Capture the cell that displays the provided text and extract its (X, Y) central coordinate. 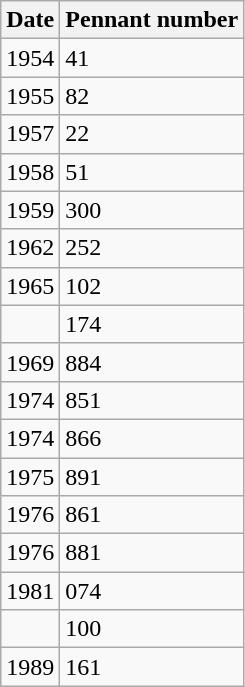
100 (152, 629)
1955 (30, 96)
1959 (30, 210)
1965 (30, 286)
891 (152, 477)
884 (152, 362)
82 (152, 96)
1969 (30, 362)
1975 (30, 477)
866 (152, 438)
851 (152, 400)
881 (152, 553)
861 (152, 515)
1962 (30, 248)
51 (152, 172)
41 (152, 58)
1981 (30, 591)
300 (152, 210)
1989 (30, 667)
1957 (30, 134)
1954 (30, 58)
161 (152, 667)
Date (30, 20)
252 (152, 248)
102 (152, 286)
074 (152, 591)
22 (152, 134)
1958 (30, 172)
Pennant number (152, 20)
174 (152, 324)
